Extract the (X, Y) coordinate from the center of the cell holding the provided text.  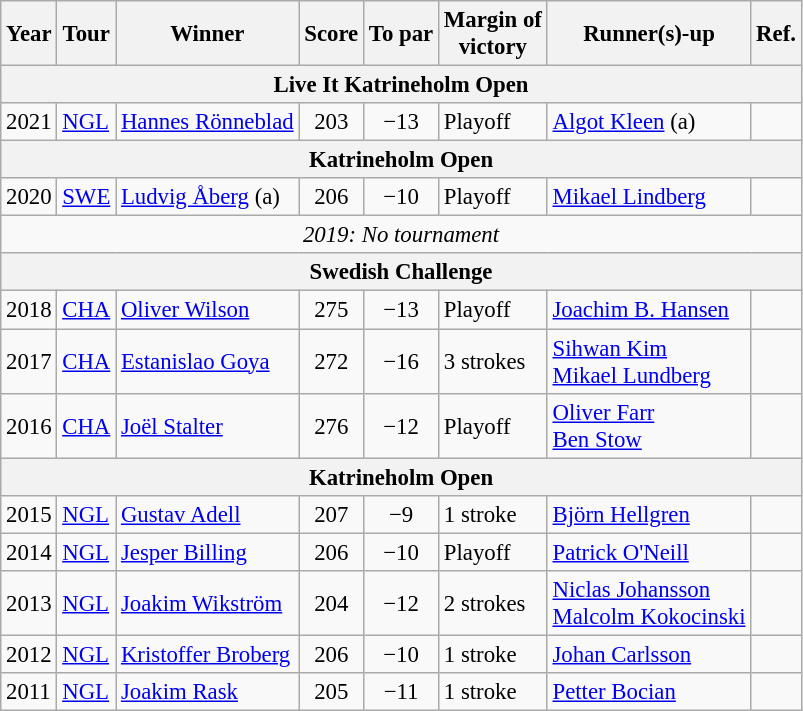
275 (332, 310)
Joachim B. Hansen (649, 310)
2021 (29, 122)
Hannes Rönneblad (208, 122)
Joakim Wikström (208, 604)
Oliver Wilson (208, 310)
Sihwan Kim Mikael Lundberg (649, 362)
Live It Katrineholm Open (401, 85)
2017 (29, 362)
Estanislao Goya (208, 362)
To par (402, 34)
Kristoffer Broberg (208, 654)
Ludvig Åberg (a) (208, 197)
Jesper Billing (208, 552)
3 strokes (494, 362)
Tour (86, 34)
276 (332, 426)
Joakim Rask (208, 692)
2013 (29, 604)
Niclas Johansson Malcolm Kokocinski (649, 604)
−16 (402, 362)
2014 (29, 552)
Johan Carlsson (649, 654)
2019: No tournament (401, 235)
Ref. (776, 34)
−11 (402, 692)
Year (29, 34)
2 strokes (494, 604)
207 (332, 514)
Swedish Challenge (401, 273)
Margin ofvictory (494, 34)
203 (332, 122)
Patrick O'Neill (649, 552)
−9 (402, 514)
Björn Hellgren (649, 514)
Winner (208, 34)
2016 (29, 426)
Joël Stalter (208, 426)
SWE (86, 197)
Mikael Lindberg (649, 197)
272 (332, 362)
Algot Kleen (a) (649, 122)
2020 (29, 197)
2012 (29, 654)
204 (332, 604)
2011 (29, 692)
Gustav Adell (208, 514)
Runner(s)-up (649, 34)
Score (332, 34)
205 (332, 692)
Oliver Farr Ben Stow (649, 426)
Petter Bocian (649, 692)
2018 (29, 310)
2015 (29, 514)
